Locate the cell with the specified text and output its (X, Y) center coordinate. 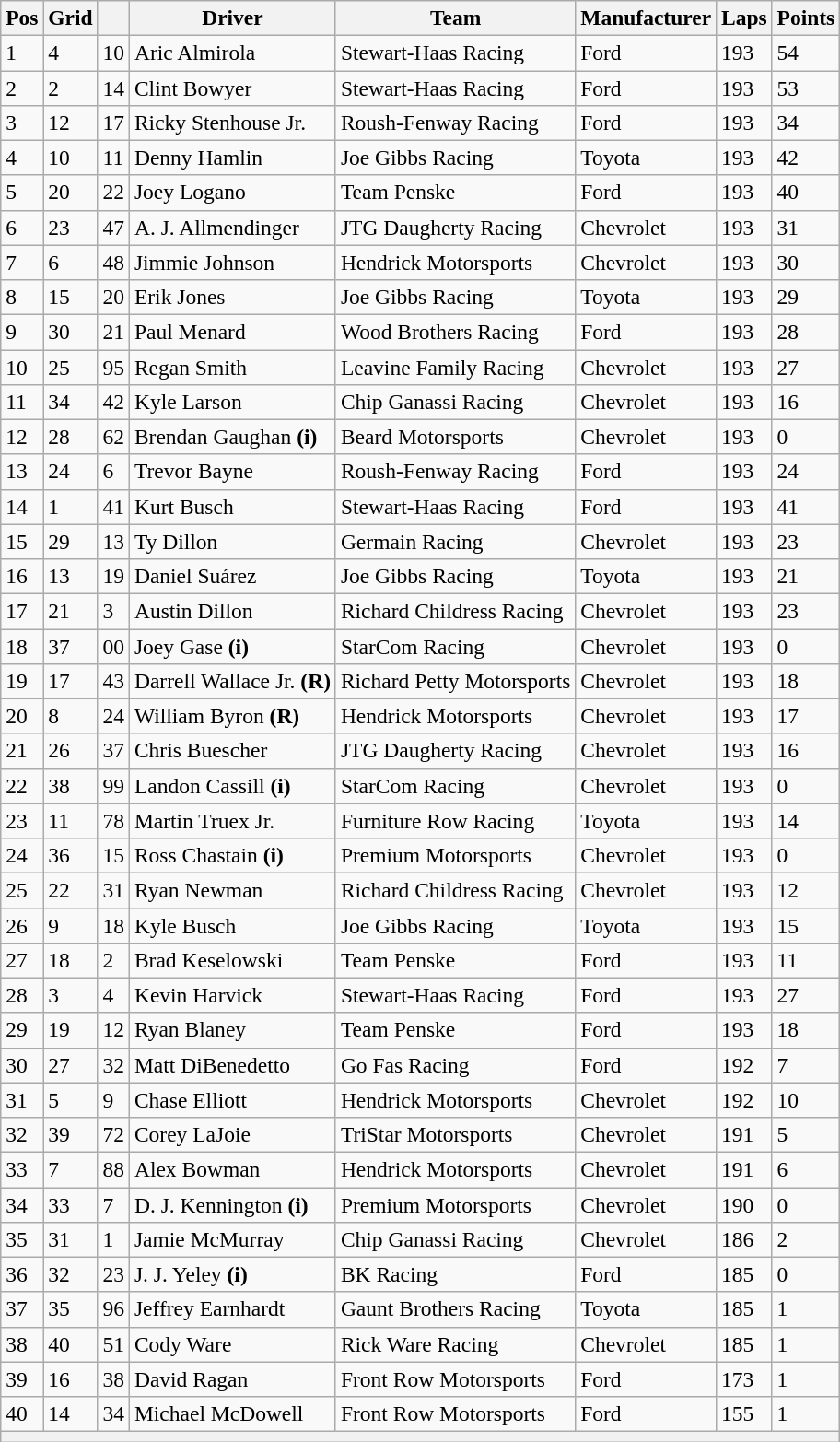
Jimmie Johnson (232, 263)
Grid (70, 18)
Kyle Busch (232, 925)
Leavine Family Racing (455, 367)
Austin Dillon (232, 611)
Erik Jones (232, 297)
Ricky Stenhouse Jr. (232, 123)
54 (806, 53)
J. J. Yeley (i) (232, 1274)
Kyle Larson (232, 402)
Manufacturer (647, 18)
Points (806, 18)
Team (455, 18)
Kevin Harvick (232, 995)
78 (113, 821)
BK Racing (455, 1274)
Chris Buescher (232, 751)
Driver (232, 18)
Furniture Row Racing (455, 821)
William Byron (R) (232, 716)
Denny Hamlin (232, 158)
47 (113, 228)
88 (113, 1169)
Joey Logano (232, 193)
A. J. Allmendinger (232, 228)
48 (113, 263)
TriStar Motorsports (455, 1134)
Ross Chastain (i) (232, 855)
Beard Motorsports (455, 437)
Joey Gase (i) (232, 646)
Richard Petty Motorsports (455, 681)
Aric Almirola (232, 53)
00 (113, 646)
Alex Bowman (232, 1169)
95 (113, 367)
186 (744, 1239)
155 (744, 1413)
Brendan Gaughan (i) (232, 437)
Paul Menard (232, 332)
53 (806, 88)
Pos (22, 18)
Martin Truex Jr. (232, 821)
Wood Brothers Racing (455, 332)
Daniel Suárez (232, 576)
Ryan Blaney (232, 1030)
96 (113, 1309)
43 (113, 681)
Trevor Bayne (232, 472)
Germain Racing (455, 542)
Clint Bowyer (232, 88)
Chase Elliott (232, 1100)
Landon Cassill (i) (232, 786)
D. J. Kennington (i) (232, 1204)
173 (744, 1379)
Kurt Busch (232, 507)
51 (113, 1344)
Matt DiBenedetto (232, 1065)
190 (744, 1204)
Gaunt Brothers Racing (455, 1309)
72 (113, 1134)
Cody Ware (232, 1344)
Michael McDowell (232, 1413)
Go Fas Racing (455, 1065)
99 (113, 786)
62 (113, 437)
Regan Smith (232, 367)
Corey LaJoie (232, 1134)
Brad Keselowski (232, 960)
Ty Dillon (232, 542)
Rick Ware Racing (455, 1344)
Darrell Wallace Jr. (R) (232, 681)
David Ragan (232, 1379)
Jamie McMurray (232, 1239)
Ryan Newman (232, 890)
Jeffrey Earnhardt (232, 1309)
Laps (744, 18)
